Capture the cell that displays the provided text and extract its (X, Y) central coordinate. 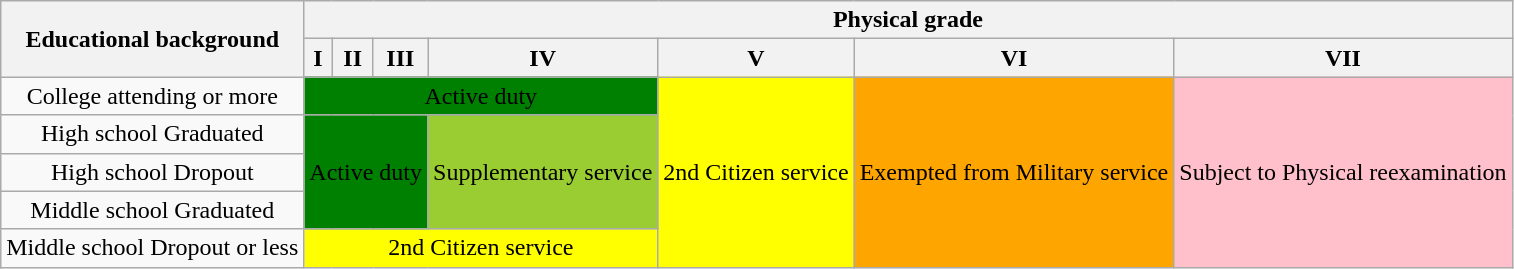
VI (1014, 58)
Exempted from Military service (1014, 172)
II (352, 58)
Educational background (152, 39)
Subject to Physical reexamination (1343, 172)
Middle school Graduated (152, 210)
III (400, 58)
Middle school Dropout or less (152, 248)
I (318, 58)
VII (1343, 58)
Physical grade (908, 20)
College attending or more (152, 96)
High school Graduated (152, 134)
IV (543, 58)
V (756, 58)
Supplementary service (543, 172)
High school Dropout (152, 172)
